Search for the cell housing the specified text and yield its (x, y) center coordinate. 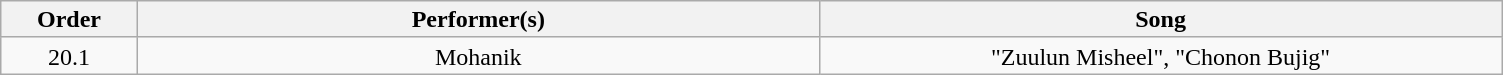
Order (69, 20)
Performer(s) (478, 20)
"Zuulun Misheel", "Chonon Bujig" (1160, 56)
Song (1160, 20)
Mohanik (478, 56)
20.1 (69, 56)
